Find where the given text appears and provide that cell's center as (x, y) coordinate. 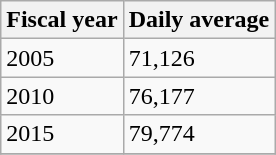
2015 (62, 134)
2010 (62, 96)
Daily average (199, 20)
Fiscal year (62, 20)
71,126 (199, 58)
2005 (62, 58)
79,774 (199, 134)
76,177 (199, 96)
